Return the (X, Y) coordinate for the center point of the cell that contains the specified text.  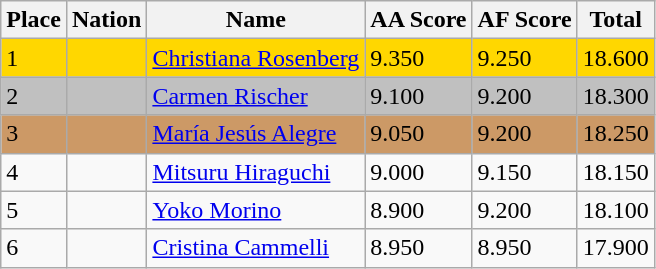
Name (256, 20)
9.250 (524, 58)
18.150 (616, 172)
5 (34, 210)
17.900 (616, 248)
4 (34, 172)
Nation (106, 20)
9.050 (418, 134)
1 (34, 58)
9.100 (418, 96)
AA Score (418, 20)
18.600 (616, 58)
18.250 (616, 134)
9.150 (524, 172)
6 (34, 248)
18.100 (616, 210)
3 (34, 134)
2 (34, 96)
AF Score (524, 20)
Mitsuru Hiraguchi (256, 172)
18.300 (616, 96)
Total (616, 20)
Cristina Cammelli (256, 248)
Carmen Rischer (256, 96)
María Jesús Alegre (256, 134)
9.000 (418, 172)
9.350 (418, 58)
Yoko Morino (256, 210)
Place (34, 20)
Christiana Rosenberg (256, 58)
8.900 (418, 210)
